Provide the [X, Y] coordinate of the cell's center where the given text is located.  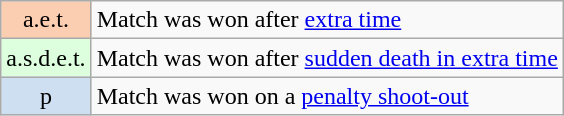
Match was won after extra time [327, 20]
a.s.d.e.t. [46, 58]
p [46, 96]
Match was won after sudden death in extra time [327, 58]
a.e.t. [46, 20]
Match was won on a penalty shoot-out [327, 96]
